Extract the [X, Y] coordinate from the center of the cell holding the provided text.  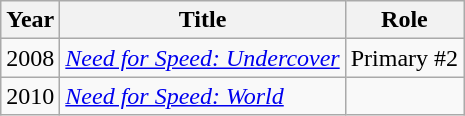
2010 [30, 96]
Year [30, 20]
2008 [30, 58]
Primary #2 [404, 58]
Title [202, 20]
Need for Speed: World [202, 96]
Need for Speed: Undercover [202, 58]
Role [404, 20]
